Pinpoint the cell where the given text exists, returning its (X, Y) midpoint coordinate. 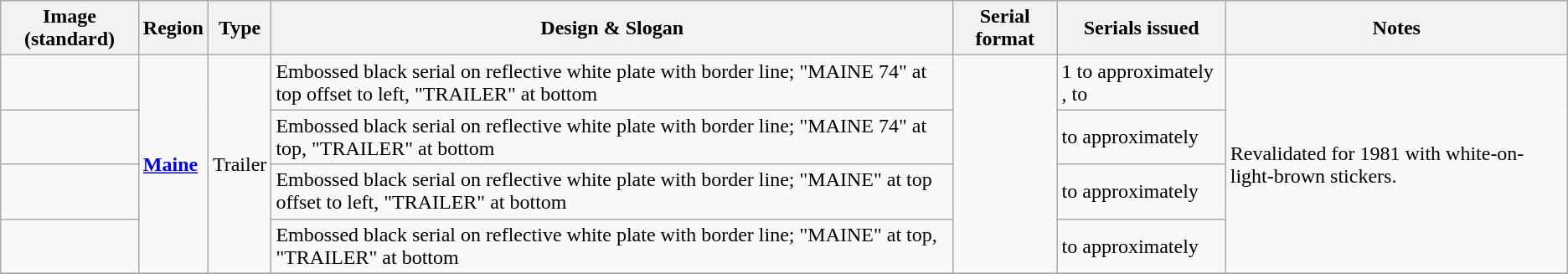
Type (240, 28)
1 to approximately , to (1141, 82)
Revalidated for 1981 with white-on-light-brown stickers. (1396, 164)
Embossed black serial on reflective white plate with border line; "MAINE" at top, "TRAILER" at bottom (612, 246)
Region (173, 28)
Embossed black serial on reflective white plate with border line; "MAINE 74" at top offset to left, "TRAILER" at bottom (612, 82)
Notes (1396, 28)
Image (standard) (70, 28)
Maine (173, 164)
Embossed black serial on reflective white plate with border line; "MAINE" at top offset to left, "TRAILER" at bottom (612, 191)
Embossed black serial on reflective white plate with border line; "MAINE 74" at top, "TRAILER" at bottom (612, 137)
Serials issued (1141, 28)
Trailer (240, 164)
Serial format (1005, 28)
Design & Slogan (612, 28)
